Extract the [X, Y] coordinate from the center of the cell holding the provided text.  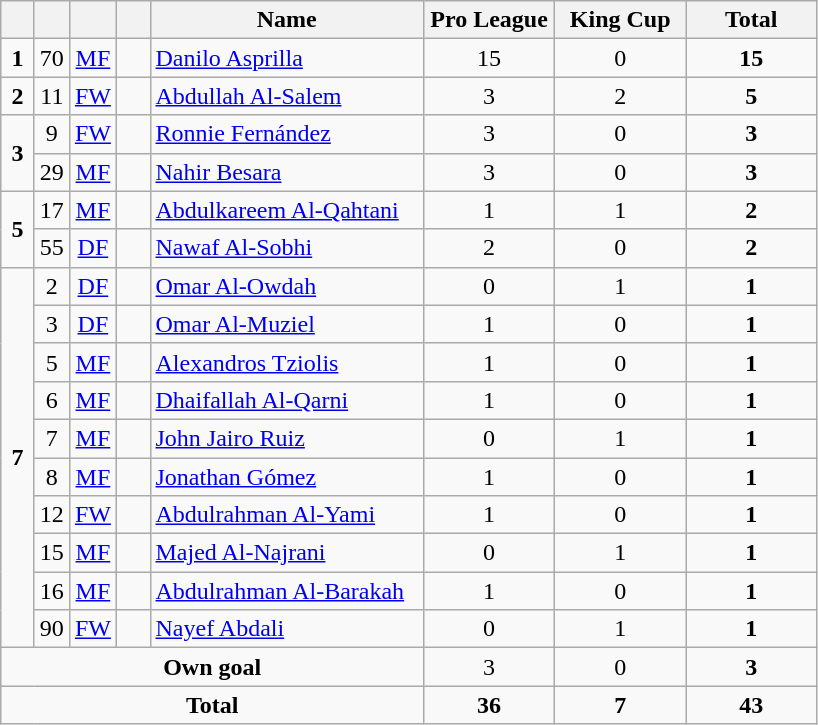
Danilo Asprilla [287, 58]
Name [287, 20]
Abdulrahman Al-Yami [287, 515]
17 [52, 210]
Nawaf Al-Sobhi [287, 248]
Abdulrahman Al-Barakah [287, 591]
John Jairo Ruiz [287, 438]
8 [52, 477]
12 [52, 515]
70 [52, 58]
29 [52, 172]
Omar Al-Muziel [287, 324]
Alexandros Tziolis [287, 362]
Abdulkareem Al-Qahtani [287, 210]
55 [52, 248]
43 [752, 705]
16 [52, 591]
Dhaifallah Al-Qarni [287, 400]
Nahir Besara [287, 172]
Jonathan Gómez [287, 477]
King Cup [620, 20]
Nayef Abdali [287, 629]
Majed Al-Najrani [287, 553]
9 [52, 134]
36 [490, 705]
Omar Al-Owdah [287, 286]
6 [52, 400]
90 [52, 629]
Pro League [490, 20]
Own goal [212, 667]
11 [52, 96]
Ronnie Fernández [287, 134]
Abdullah Al-Salem [287, 96]
